Return the (x, y) coordinate for the center point of the cell that contains the specified text.  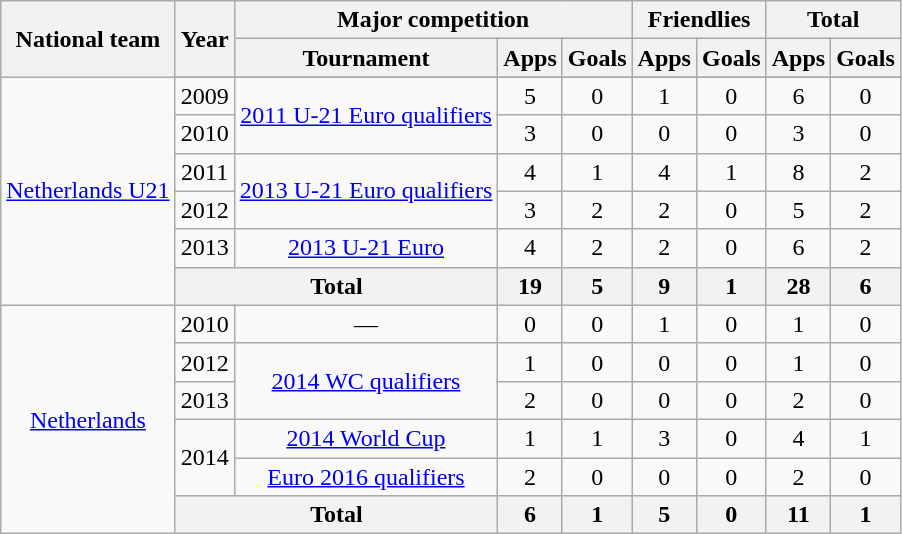
2014 World Cup (366, 438)
Year (204, 39)
2014 (204, 457)
28 (798, 286)
National team (88, 39)
2013 U-21 Euro qualifiers (366, 191)
Major competition (433, 20)
Tournament (366, 58)
2013 U-21 Euro (366, 248)
8 (798, 172)
Netherlands (88, 419)
— (366, 324)
2011 U-21 Euro qualifiers (366, 115)
2011 (204, 172)
Euro 2016 qualifiers (366, 477)
9 (664, 286)
2009 (204, 96)
Friendlies (699, 20)
Netherlands U21 (88, 191)
11 (798, 515)
2014 WC qualifiers (366, 381)
19 (530, 286)
